Extract the [x, y] coordinate from the center of the cell holding the provided text.  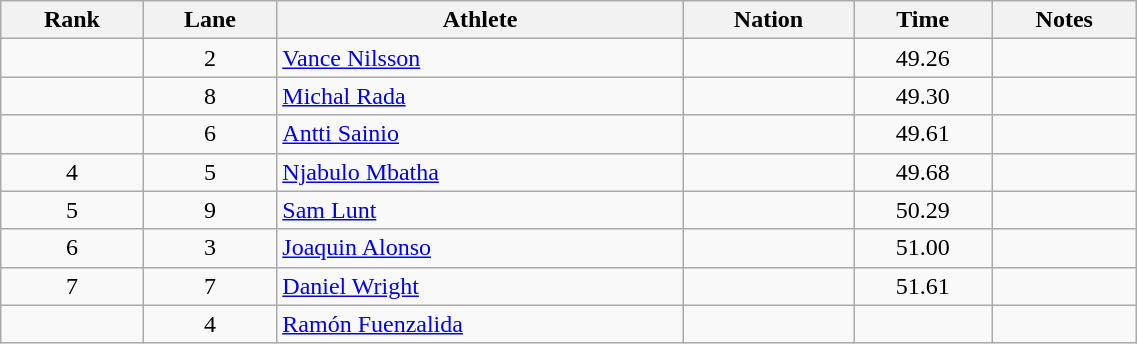
Notes [1064, 20]
Rank [72, 20]
Time [923, 20]
49.61 [923, 134]
Joaquin Alonso [480, 248]
3 [210, 248]
8 [210, 96]
2 [210, 58]
Michal Rada [480, 96]
50.29 [923, 210]
Lane [210, 20]
Nation [768, 20]
Ramón Fuenzalida [480, 324]
51.00 [923, 248]
Njabulo Mbatha [480, 172]
Sam Lunt [480, 210]
Daniel Wright [480, 286]
Vance Nilsson [480, 58]
49.68 [923, 172]
49.30 [923, 96]
Athlete [480, 20]
51.61 [923, 286]
9 [210, 210]
Antti Sainio [480, 134]
49.26 [923, 58]
